For the text-containing cell, return its midpoint in [X, Y] coordinate format. 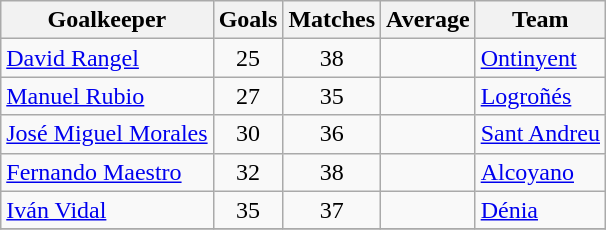
Manuel Rubio [107, 96]
27 [248, 96]
25 [248, 58]
David Rangel [107, 58]
Team [540, 20]
37 [332, 210]
30 [248, 134]
Alcoyano [540, 172]
Fernando Maestro [107, 172]
José Miguel Morales [107, 134]
Average [428, 20]
Iván Vidal [107, 210]
32 [248, 172]
Sant Andreu [540, 134]
Matches [332, 20]
Ontinyent [540, 58]
36 [332, 134]
Goalkeeper [107, 20]
Dénia [540, 210]
Goals [248, 20]
Logroñés [540, 96]
